Return (x, y) of the center of cell containing provided text 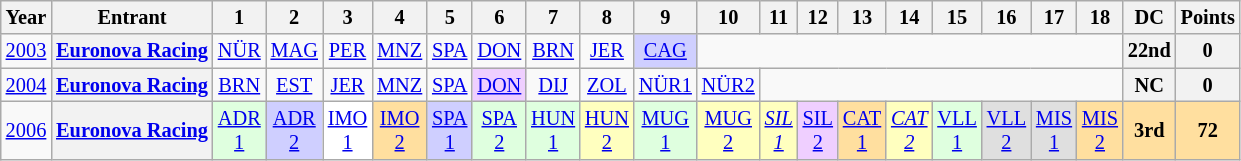
10 (728, 17)
MAG (294, 51)
18 (1100, 17)
EST (294, 85)
4 (400, 17)
3rd (1150, 130)
VLL2 (1006, 130)
12 (818, 17)
2004 (26, 85)
2003 (26, 51)
9 (666, 17)
15 (956, 17)
72 (1208, 130)
DC (1150, 17)
SIL2 (818, 130)
1 (240, 17)
NÜR1 (666, 85)
MIS1 (1054, 130)
17 (1054, 17)
MUG2 (728, 130)
2 (294, 17)
SPA2 (499, 130)
ZOL (607, 85)
3 (348, 17)
DIJ (553, 85)
11 (779, 17)
VLL1 (956, 130)
Points (1208, 17)
HUN2 (607, 130)
HUN1 (553, 130)
CAG (666, 51)
7 (553, 17)
IMO1 (348, 130)
5 (450, 17)
2006 (26, 130)
ADR2 (294, 130)
22nd (1150, 51)
13 (862, 17)
MIS2 (1100, 130)
MUG1 (666, 130)
8 (607, 17)
NÜR2 (728, 85)
Entrant (132, 17)
CAT1 (862, 130)
14 (909, 17)
PER (348, 51)
SPA1 (450, 130)
16 (1006, 17)
ADR1 (240, 130)
IMO2 (400, 130)
NC (1150, 85)
SIL1 (779, 130)
Year (26, 17)
6 (499, 17)
CAT2 (909, 130)
NÜR (240, 51)
